For the text-containing cell, return its midpoint in (X, Y) coordinate format. 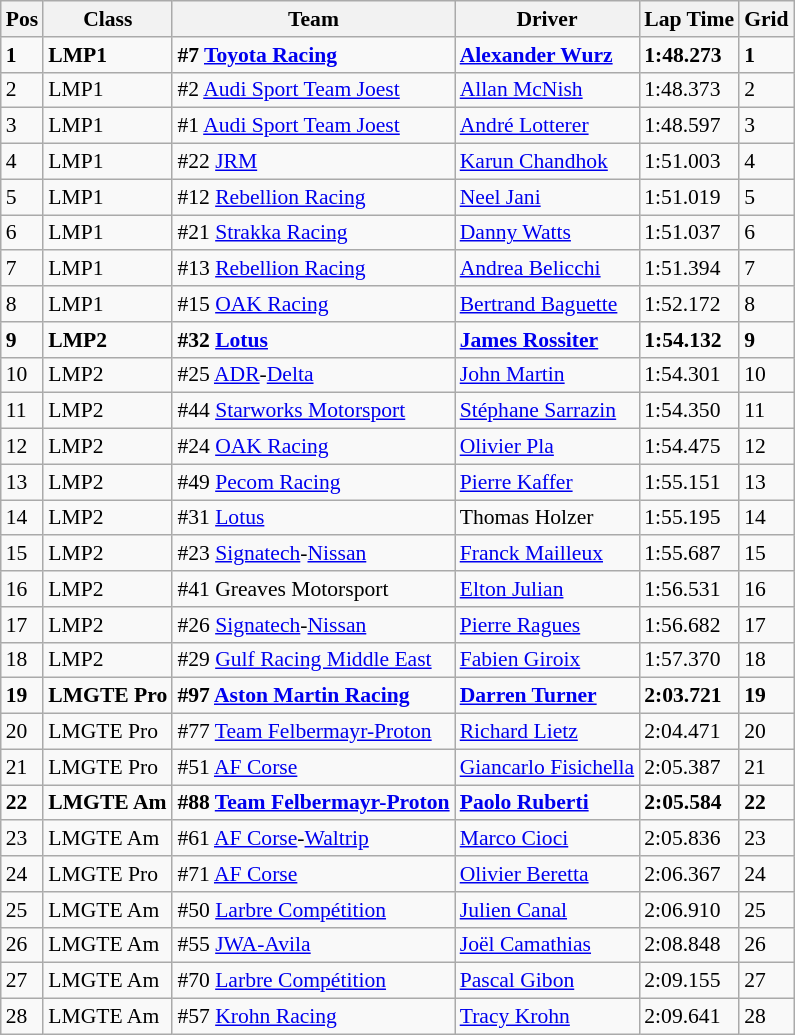
#41 Greaves Motorsport (313, 589)
2:05.836 (689, 839)
Allan McNish (548, 90)
Lap Time (689, 19)
Paolo Ruberti (548, 803)
#32 Lotus (313, 340)
John Martin (548, 375)
Olivier Pla (548, 447)
Danny Watts (548, 233)
Pascal Gibon (548, 981)
1:54.301 (689, 375)
#44 Starworks Motorsport (313, 411)
Giancarlo Fisichella (548, 767)
Julien Canal (548, 910)
James Rossiter (548, 340)
1:54.132 (689, 340)
#12 Rebellion Racing (313, 197)
Driver (548, 19)
Andrea Belicchi (548, 269)
1:57.370 (689, 660)
1:48.273 (689, 55)
Grid (766, 19)
1:51.037 (689, 233)
Tracy Krohn (548, 1017)
2:09.641 (689, 1017)
2:05.387 (689, 767)
1:52.172 (689, 304)
1:56.531 (689, 589)
#26 Signatech-Nissan (313, 625)
2:03.721 (689, 696)
2:09.155 (689, 981)
Fabien Giroix (548, 660)
#71 AF Corse (313, 874)
#51 AF Corse (313, 767)
#22 JRM (313, 162)
Pos (22, 19)
1:51.394 (689, 269)
Bertrand Baguette (548, 304)
1:51.019 (689, 197)
Neel Jani (548, 197)
#77 Team Felbermayr-Proton (313, 732)
1:55.687 (689, 554)
#21 Strakka Racing (313, 233)
Class (108, 19)
#2 Audi Sport Team Joest (313, 90)
#55 JWA-Avila (313, 945)
1:56.682 (689, 625)
#15 OAK Racing (313, 304)
#7 Toyota Racing (313, 55)
#97 Aston Martin Racing (313, 696)
#29 Gulf Racing Middle East (313, 660)
#23 Signatech-Nissan (313, 554)
2:04.471 (689, 732)
Stéphane Sarrazin (548, 411)
1:51.003 (689, 162)
Darren Turner (548, 696)
#25 ADR-Delta (313, 375)
1:55.195 (689, 518)
Karun Chandhok (548, 162)
1:55.151 (689, 482)
Franck Mailleux (548, 554)
Alexander Wurz (548, 55)
Pierre Ragues (548, 625)
1:54.475 (689, 447)
Elton Julian (548, 589)
Richard Lietz (548, 732)
Thomas Holzer (548, 518)
#88 Team Felbermayr-Proton (313, 803)
2:06.367 (689, 874)
#49 Pecom Racing (313, 482)
1:48.597 (689, 126)
#24 OAK Racing (313, 447)
2:08.848 (689, 945)
André Lotterer (548, 126)
1:54.350 (689, 411)
#50 Larbre Compétition (313, 910)
Marco Cioci (548, 839)
1:48.373 (689, 90)
Olivier Beretta (548, 874)
2:06.910 (689, 910)
#70 Larbre Compétition (313, 981)
Pierre Kaffer (548, 482)
Team (313, 19)
#57 Krohn Racing (313, 1017)
Joël Camathias (548, 945)
#61 AF Corse-Waltrip (313, 839)
#31 Lotus (313, 518)
#13 Rebellion Racing (313, 269)
2:05.584 (689, 803)
#1 Audi Sport Team Joest (313, 126)
